Provide the (x, y) coordinate of the cell's center where the given text is located.  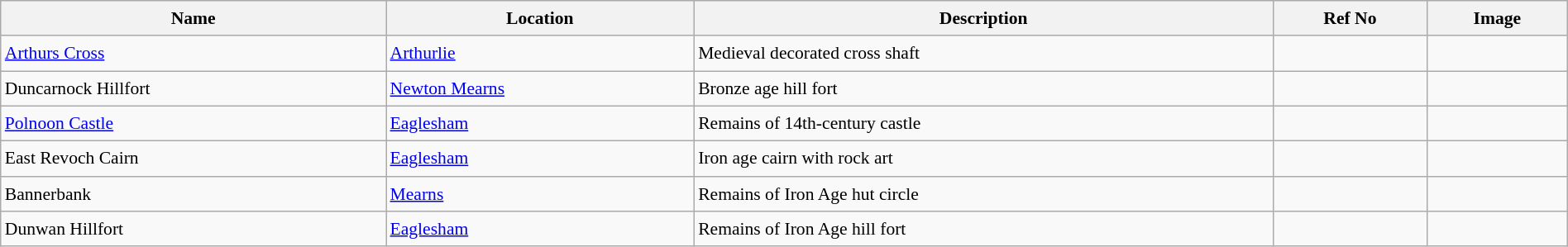
Bannerbank (194, 195)
Location (539, 18)
Bronze age hill fort (983, 89)
Mearns (539, 195)
Duncarnock Hillfort (194, 89)
Remains of Iron Age hill fort (983, 230)
Description (983, 18)
Ref No (1350, 18)
Arthurlie (539, 55)
Polnoon Castle (194, 124)
Medieval decorated cross shaft (983, 55)
Iron age cairn with rock art (983, 159)
Dunwan Hillfort (194, 230)
Name (194, 18)
Remains of 14th-century castle (983, 124)
East Revoch Cairn (194, 159)
Newton Mearns (539, 89)
Image (1498, 18)
Remains of Iron Age hut circle (983, 195)
Arthurs Cross (194, 55)
